Scan for the cell matching the given text and deliver its (X, Y) coordinate at center. 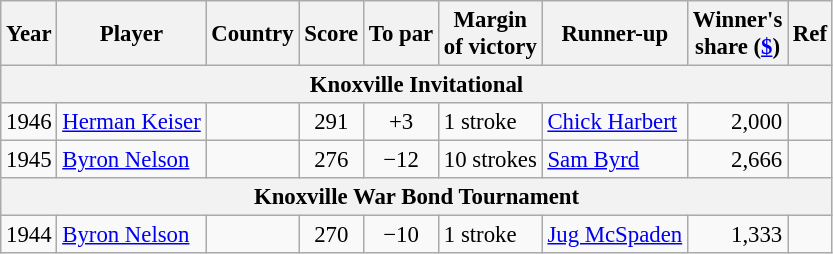
Score (332, 34)
Runner-up (614, 34)
270 (332, 235)
2,666 (737, 160)
291 (332, 122)
−10 (402, 235)
Marginof victory (490, 34)
Year (29, 34)
−12 (402, 160)
Sam Byrd (614, 160)
Herman Keiser (132, 122)
Knoxville Invitational (417, 85)
Chick Harbert (614, 122)
Ref (810, 34)
Jug McSpaden (614, 235)
276 (332, 160)
1944 (29, 235)
1,333 (737, 235)
1946 (29, 122)
To par (402, 34)
Knoxville War Bond Tournament (417, 197)
10 strokes (490, 160)
Country (252, 34)
Player (132, 34)
Winner'sshare ($) (737, 34)
2,000 (737, 122)
1945 (29, 160)
+3 (402, 122)
